Detect which cell encompasses the target text, then output its (x, y) center coordinate. 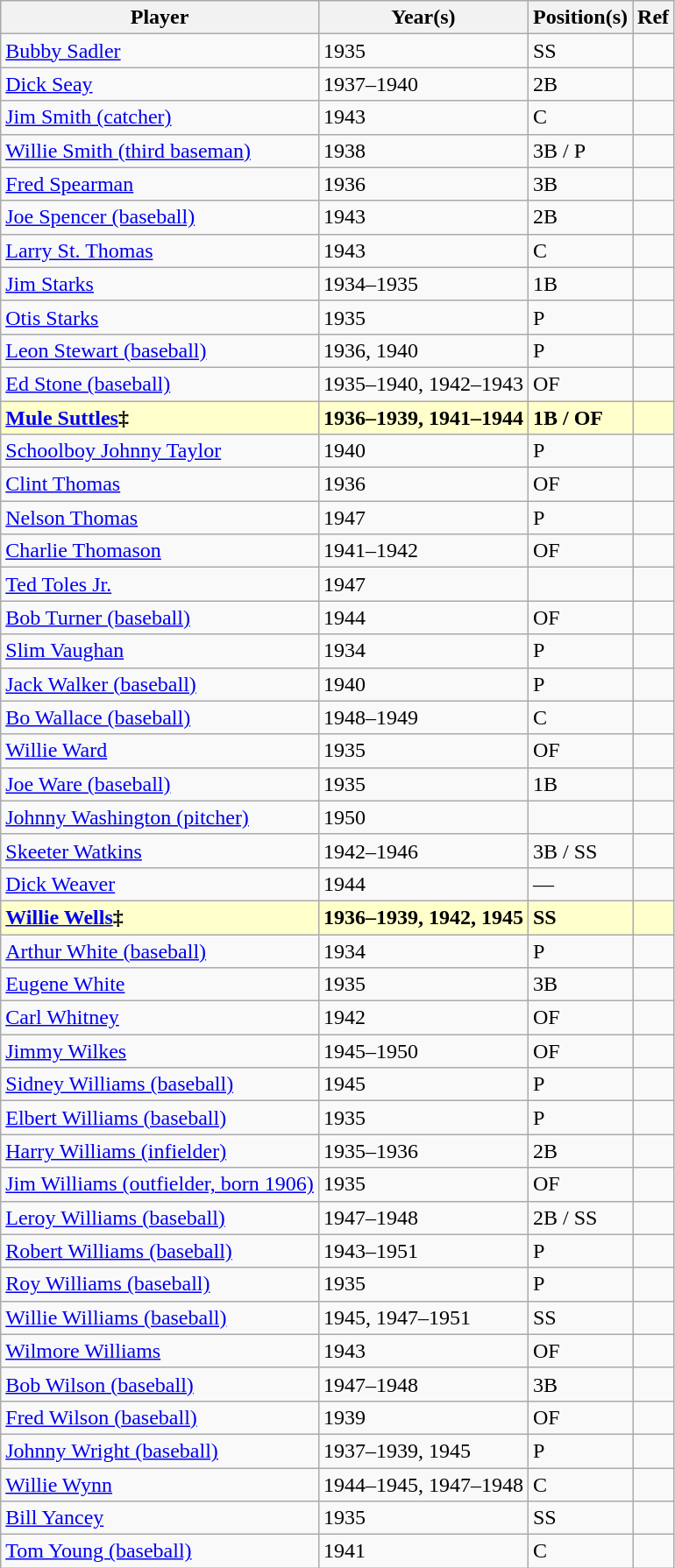
1943–1951 (423, 1251)
Mule Suttles‡ (160, 418)
3B / SS (580, 851)
Bob Turner (baseball) (160, 618)
1945–1950 (423, 1051)
Carl Whitney (160, 1018)
1942 (423, 1018)
1935–1936 (423, 1151)
Joe Spencer (baseball) (160, 217)
Bubby Sadler (160, 51)
1937–1940 (423, 84)
Willie Smith (third baseman) (160, 151)
Ref (654, 18)
Bill Yancey (160, 1518)
Jim Smith (catcher) (160, 117)
Leon Stewart (baseball) (160, 350)
Player (160, 18)
1944–1945, 1947–1948 (423, 1485)
1936, 1940 (423, 350)
Elbert Williams (baseball) (160, 1118)
Fred Wilson (baseball) (160, 1417)
1945, 1947–1951 (423, 1317)
Harry Williams (infielder) (160, 1151)
1950 (423, 817)
Willie Wells‡ (160, 917)
Schoolboy Johnny Taylor (160, 451)
2B / SS (580, 1218)
Year(s) (423, 18)
Leroy Williams (baseball) (160, 1218)
Otis Starks (160, 317)
1941–1942 (423, 551)
Skeeter Watkins (160, 851)
1937–1939, 1945 (423, 1451)
Arthur White (baseball) (160, 950)
Jim Williams (outfielder, born 1906) (160, 1184)
Willie Ward (160, 751)
— (580, 884)
Wilmore Williams (160, 1351)
Fred Spearman (160, 184)
Jim Starks (160, 284)
Jack Walker (baseball) (160, 684)
Willie Williams (baseball) (160, 1317)
1934–1935 (423, 284)
Nelson Thomas (160, 518)
1936–1939, 1942, 1945 (423, 917)
Clint Thomas (160, 484)
Dick Weaver (160, 884)
Sidney Williams (baseball) (160, 1084)
Larry St. Thomas (160, 251)
Joe Ware (baseball) (160, 784)
Charlie Thomason (160, 551)
1935–1940, 1942–1943 (423, 384)
1945 (423, 1084)
1936–1939, 1941–1944 (423, 418)
Bo Wallace (baseball) (160, 717)
1948–1949 (423, 717)
1941 (423, 1551)
Position(s) (580, 18)
Jimmy Wilkes (160, 1051)
Ted Toles Jr. (160, 584)
Bob Wilson (baseball) (160, 1384)
Slim Vaughan (160, 651)
1B / OF (580, 418)
1939 (423, 1417)
Robert Williams (baseball) (160, 1251)
3B / P (580, 151)
Dick Seay (160, 84)
Ed Stone (baseball) (160, 384)
Johnny Washington (pitcher) (160, 817)
Willie Wynn (160, 1485)
Roy Williams (baseball) (160, 1284)
Eugene White (160, 985)
1942–1946 (423, 851)
1938 (423, 151)
Johnny Wright (baseball) (160, 1451)
Tom Young (baseball) (160, 1551)
